Return (x, y) of the center of cell containing provided text 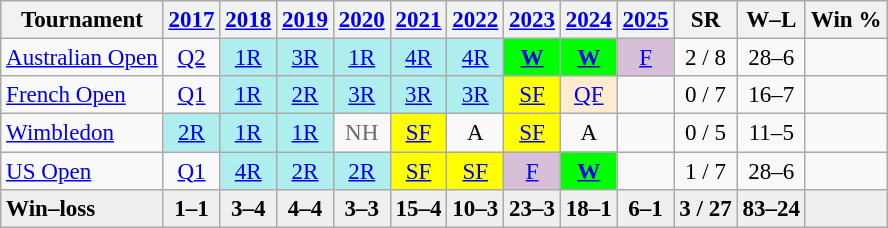
18–1 (588, 209)
Tournament (82, 20)
2019 (306, 20)
4–4 (306, 209)
NH (362, 133)
3–4 (248, 209)
French Open (82, 95)
2023 (532, 20)
SR (706, 20)
3–3 (362, 209)
0 / 7 (706, 95)
2 / 8 (706, 58)
Win–loss (82, 209)
2022 (476, 20)
W–L (771, 20)
16–7 (771, 95)
3 / 27 (706, 209)
1–1 (192, 209)
83–24 (771, 209)
2024 (588, 20)
2021 (418, 20)
Q2 (192, 58)
11–5 (771, 133)
6–1 (646, 209)
QF (588, 95)
2017 (192, 20)
US Open (82, 171)
Wimbledon (82, 133)
1 / 7 (706, 171)
2025 (646, 20)
2020 (362, 20)
Win % (846, 20)
23–3 (532, 209)
Australian Open (82, 58)
10–3 (476, 209)
0 / 5 (706, 133)
2018 (248, 20)
15–4 (418, 209)
